From the cell containing the given text, extract its center point as (X, Y) coordinate. 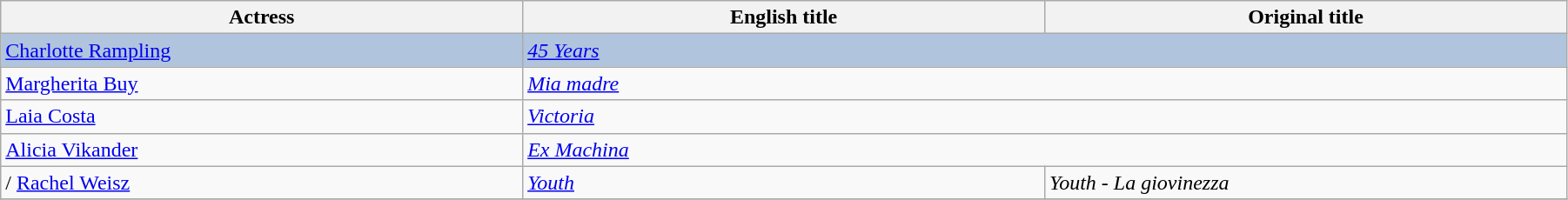
Mia madre (1045, 83)
Original title (1306, 17)
Victoria (1045, 117)
Youth (784, 183)
Ex Machina (1045, 150)
Alicia Vikander (262, 150)
/ Rachel Weisz (262, 183)
Youth - La giovinezza (1306, 183)
Laia Costa (262, 117)
Margherita Buy (262, 83)
Charlotte Rampling (262, 50)
45 Years (1045, 50)
Actress (262, 17)
English title (784, 17)
